From the cell containing the given text, extract its center point as [X, Y] coordinate. 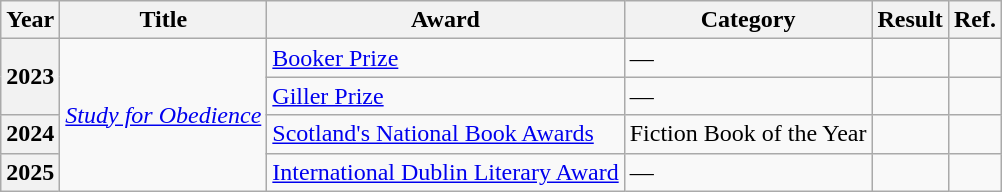
Award [446, 20]
Booker Prize [446, 58]
Giller Prize [446, 96]
Year [30, 20]
Ref. [974, 20]
Scotland's National Book Awards [446, 134]
International Dublin Literary Award [446, 172]
Fiction Book of the Year [748, 134]
Category [748, 20]
2024 [30, 134]
Result [910, 20]
Title [164, 20]
2023 [30, 77]
2025 [30, 172]
Study for Obedience [164, 115]
